Capture the cell that displays the provided text and extract its [x, y] central coordinate. 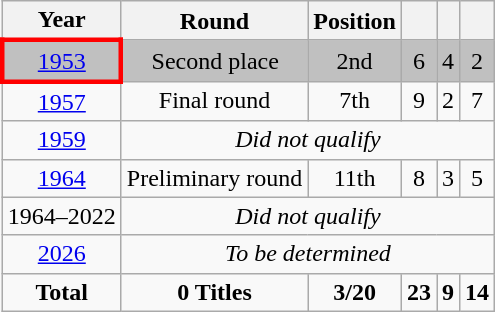
14 [478, 292]
5 [478, 178]
Year [62, 21]
1964 [62, 178]
0 Titles [214, 292]
1959 [62, 140]
2nd [355, 60]
3/20 [355, 292]
8 [418, 178]
6 [418, 60]
1953 [62, 60]
4 [448, 60]
7 [478, 101]
Second place [214, 60]
11th [355, 178]
Round [214, 21]
3 [448, 178]
7th [355, 101]
1957 [62, 101]
To be determined [308, 254]
Preliminary round [214, 178]
Final round [214, 101]
23 [418, 292]
2026 [62, 254]
Position [355, 21]
Total [62, 292]
1964–2022 [62, 216]
